Return the (x, y) coordinate for the center point of the cell that contains the specified text.  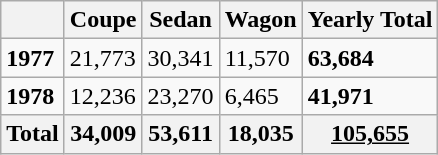
1978 (33, 96)
41,971 (370, 96)
18,035 (260, 134)
12,236 (103, 96)
23,270 (180, 96)
Coupe (103, 20)
Yearly Total (370, 20)
53,611 (180, 134)
63,684 (370, 58)
1977 (33, 58)
34,009 (103, 134)
Sedan (180, 20)
11,570 (260, 58)
6,465 (260, 96)
Total (33, 134)
30,341 (180, 58)
Wagon (260, 20)
105,655 (370, 134)
21,773 (103, 58)
